Pinpoint the cell where the given text exists, returning its (x, y) midpoint coordinate. 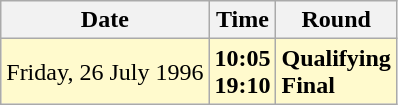
Friday, 26 July 1996 (105, 72)
Round (336, 20)
Date (105, 20)
10:0519:10 (242, 72)
QualifyingFinal (336, 72)
Time (242, 20)
